Locate the cell with the specified text and output its [X, Y] center coordinate. 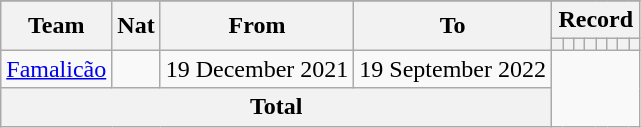
Famalicão [56, 69]
19 September 2022 [453, 69]
19 December 2021 [257, 69]
To [453, 26]
From [257, 26]
Team [56, 26]
Record [596, 20]
Total [276, 107]
Nat [136, 26]
